Return [X, Y] of the center of cell containing provided text 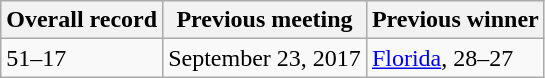
51–17 [82, 58]
Previous meeting [265, 20]
September 23, 2017 [265, 58]
Previous winner [455, 20]
Overall record [82, 20]
Florida, 28–27 [455, 58]
